Determine the (x, y) coordinate at the center of the cell enclosing the given text.  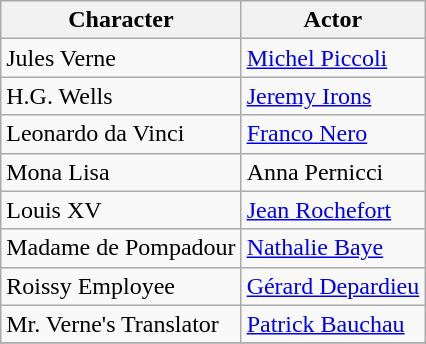
Madame de Pompadour (121, 248)
Roissy Employee (121, 286)
Patrick Bauchau (333, 324)
Leonardo da Vinci (121, 134)
Actor (333, 20)
Character (121, 20)
Franco Nero (333, 134)
Jeremy Irons (333, 96)
Jean Rochefort (333, 210)
Michel Piccoli (333, 58)
Jules Verne (121, 58)
Anna Pernicci (333, 172)
Gérard Depardieu (333, 286)
Mona Lisa (121, 172)
Louis XV (121, 210)
H.G. Wells (121, 96)
Nathalie Baye (333, 248)
Mr. Verne's Translator (121, 324)
